Capture the cell that displays the provided text and extract its (X, Y) central coordinate. 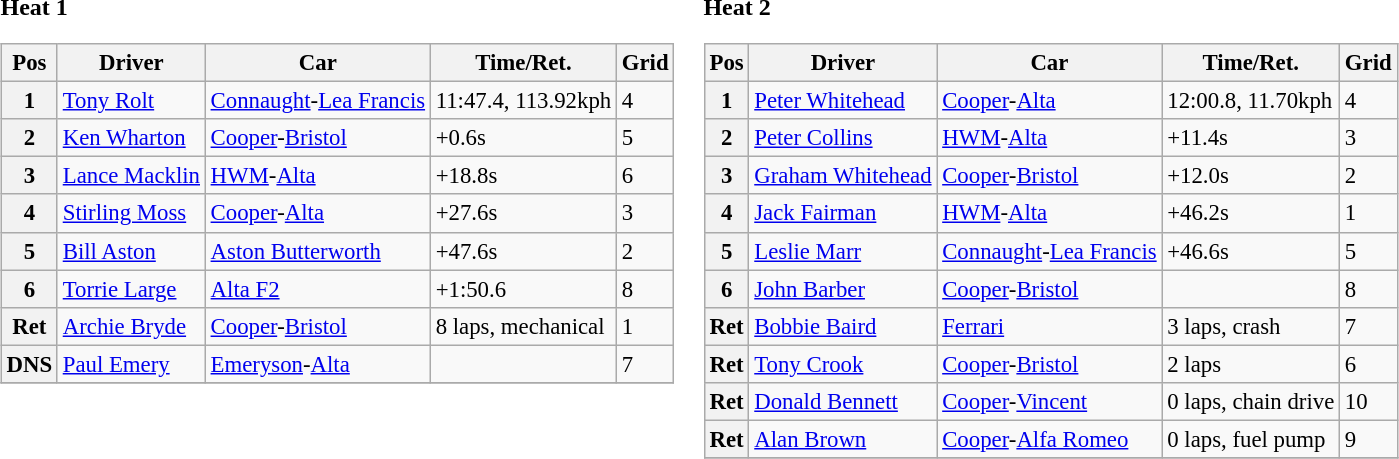
+27.6s (523, 213)
2 laps (1251, 364)
+46.6s (1251, 251)
Graham Whitehead (843, 176)
0 laps, fuel pump (1251, 439)
John Barber (843, 289)
Leslie Marr (843, 251)
Emeryson-Alta (318, 364)
Paul Emery (131, 364)
Bobbie Baird (843, 326)
Aston Butterworth (318, 251)
Alan Brown (843, 439)
DNS (29, 364)
3 laps, crash (1251, 326)
Bill Aston (131, 251)
+11.4s (1251, 138)
Cooper-Alfa Romeo (1050, 439)
Peter Collins (843, 138)
+46.2s (1251, 213)
Tony Rolt (131, 101)
Lance Macklin (131, 176)
Ferrari (1050, 326)
Archie Bryde (131, 326)
+0.6s (523, 138)
12:00.8, 11.70kph (1251, 101)
Peter Whitehead (843, 101)
Donald Bennett (843, 401)
Stirling Moss (131, 213)
Alta F2 (318, 289)
0 laps, chain drive (1251, 401)
8 laps, mechanical (523, 326)
11:47.4, 113.92kph (523, 101)
Jack Fairman (843, 213)
+47.6s (523, 251)
10 (1368, 401)
Tony Crook (843, 364)
Ken Wharton (131, 138)
+1:50.6 (523, 289)
Torrie Large (131, 289)
Cooper-Vincent (1050, 401)
+12.0s (1251, 176)
9 (1368, 439)
+18.8s (523, 176)
